Determine the [x, y] coordinate at the center of the cell enclosing the given text.  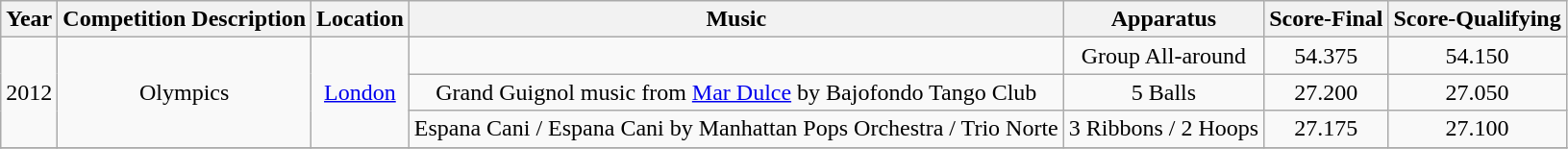
5 Balls [1163, 92]
London [361, 92]
3 Ribbons / 2 Hoops [1163, 129]
Music [736, 19]
27.200 [1327, 92]
Grand Guignol music from Mar Dulce by Bajofondo Tango Club [736, 92]
27.100 [1477, 129]
27.050 [1477, 92]
Olympics [185, 92]
Espana Cani / Espana Cani by Manhattan Pops Orchestra / Trio Norte [736, 129]
Location [361, 19]
Competition Description [185, 19]
Apparatus [1163, 19]
54.150 [1477, 56]
Score-Final [1327, 19]
2012 [29, 92]
Group All-around [1163, 56]
27.175 [1327, 129]
Year [29, 19]
54.375 [1327, 56]
Score-Qualifying [1477, 19]
